Scan for the cell matching the given text and deliver its [X, Y] coordinate at center. 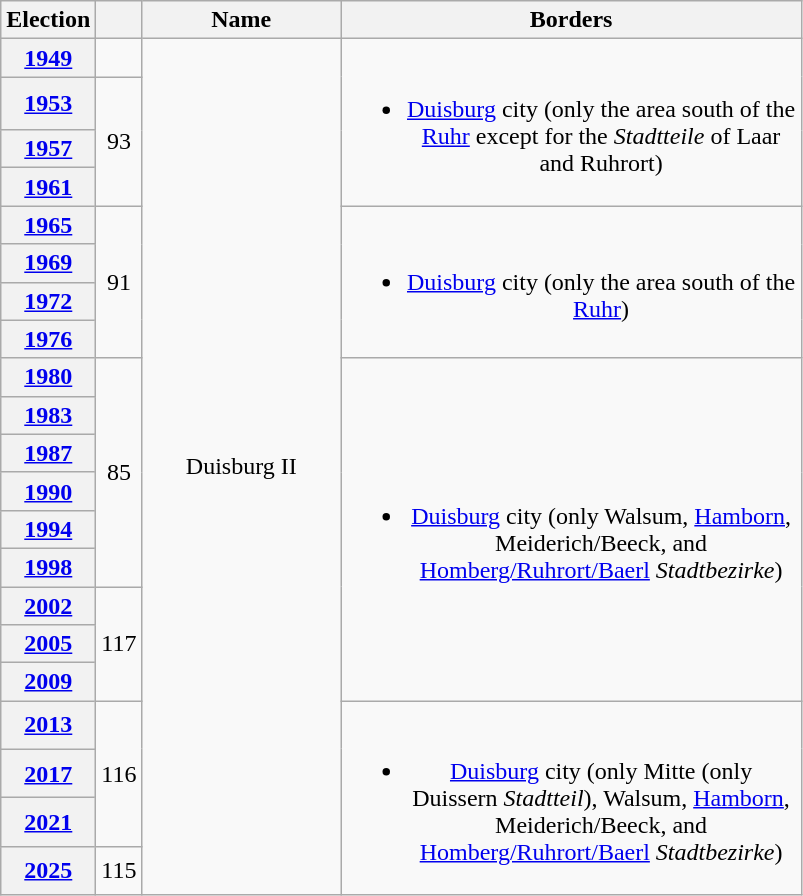
2009 [48, 682]
2005 [48, 644]
1980 [48, 377]
1965 [48, 225]
1953 [48, 104]
2025 [48, 870]
1994 [48, 529]
1969 [48, 263]
1990 [48, 491]
Name [242, 20]
Borders [572, 20]
1983 [48, 415]
2013 [48, 726]
117 [119, 643]
Duisburg city (only the area south of the Ruhr) [572, 282]
Election [48, 20]
85 [119, 472]
Duisburg city (only the area south of the Ruhr except for the Stadtteile of Laar and Ruhrort) [572, 122]
1961 [48, 187]
1976 [48, 339]
1949 [48, 58]
91 [119, 282]
1998 [48, 567]
116 [119, 774]
115 [119, 870]
1972 [48, 301]
1957 [48, 149]
Duisburg city (only Mitte (only Duissern Stadtteil), Walsum, Hamborn, Meiderich/Beeck, and Homberg/Ruhrort/Baerl Stadtbezirke) [572, 798]
2002 [48, 605]
Duisburg II [242, 467]
1987 [48, 453]
2017 [48, 774]
2021 [48, 822]
93 [119, 142]
Duisburg city (only Walsum, Hamborn, Meiderich/Beeck, and Homberg/Ruhrort/Baerl Stadtbezirke) [572, 530]
